For the text-containing cell, return its midpoint in (X, Y) coordinate format. 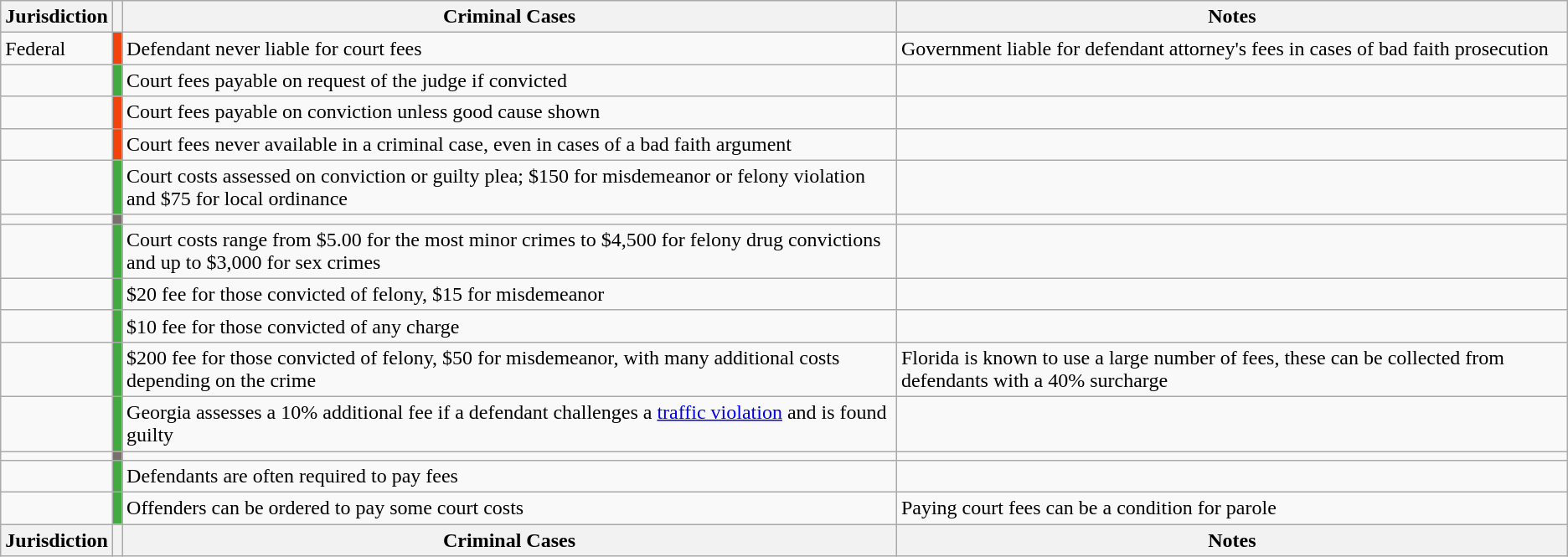
Court fees payable on request of the judge if convicted (509, 80)
Paying court fees can be a condition for parole (1231, 508)
Offenders can be ordered to pay some court costs (509, 508)
Defendants are often required to pay fees (509, 477)
Florida is known to use a large number of fees, these can be collected from defendants with a 40% surcharge (1231, 369)
Court costs range from $5.00 for the most minor crimes to $4,500 for felony drug convictions and up to $3,000 for sex crimes (509, 251)
Court fees never available in a criminal case, even in cases of a bad faith argument (509, 144)
Court costs assessed on conviction or guilty plea; $150 for misdemeanor or felony violation and $75 for local ordinance (509, 188)
Court fees payable on conviction unless good cause shown (509, 112)
Government liable for defendant attorney's fees in cases of bad faith prosecution (1231, 49)
$10 fee for those convicted of any charge (509, 326)
Georgia assesses a 10% additional fee if a defendant challenges a traffic violation and is found guilty (509, 424)
$200 fee for those convicted of felony, $50 for misdemeanor, with many additional costs depending on the crime (509, 369)
$20 fee for those convicted of felony, $15 for misdemeanor (509, 294)
Defendant never liable for court fees (509, 49)
Federal (57, 49)
